Pinpoint the cell where the given text exists, returning its (X, Y) midpoint coordinate. 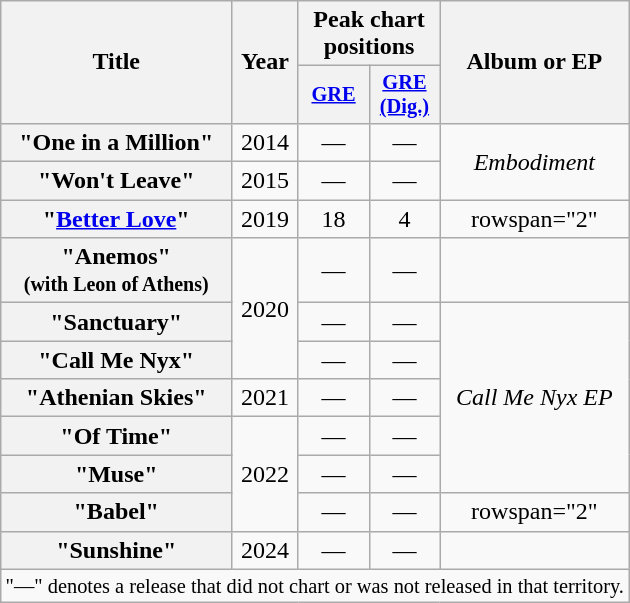
Title (116, 62)
2014 (265, 142)
"Sanctuary" (116, 322)
18 (334, 219)
Year (265, 62)
"Muse" (116, 474)
"One in a Million" (116, 142)
"Better Love" (116, 219)
2021 (265, 398)
GRE (Dig.) (404, 95)
"Athenian Skies" (116, 398)
2019 (265, 219)
"Anemos"(with Leon of Athens) (116, 270)
Album or EP (534, 62)
"—" denotes a release that did not chart or was not released in that territory. (315, 586)
Peak chart positions (369, 34)
4 (404, 219)
"Sunshine" (116, 550)
"Of Time" (116, 436)
"Won't Leave" (116, 181)
Embodiment (534, 161)
"Call Me Nyx" (116, 360)
Call Me Nyx EP (534, 398)
"Babel" (116, 512)
2015 (265, 181)
2022 (265, 474)
GRE (334, 95)
2020 (265, 308)
2024 (265, 550)
